Output the (X, Y) coordinate of the center of the cell containing the given text.  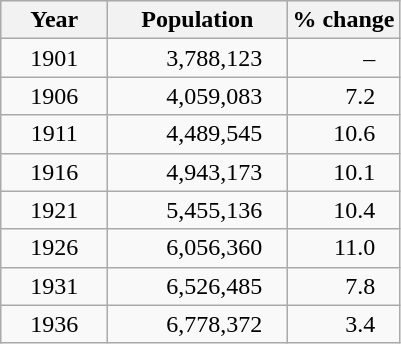
6,778,372 (198, 324)
1911 (54, 134)
Population (198, 20)
– (344, 58)
7.2 (344, 96)
1931 (54, 286)
10.6 (344, 134)
10.1 (344, 172)
4,489,545 (198, 134)
% change (344, 20)
1906 (54, 96)
1901 (54, 58)
10.4 (344, 210)
11.0 (344, 248)
4,059,083 (198, 96)
3,788,123 (198, 58)
4,943,173 (198, 172)
6,056,360 (198, 248)
Year (54, 20)
1921 (54, 210)
5,455,136 (198, 210)
7.8 (344, 286)
1926 (54, 248)
1916 (54, 172)
3.4 (344, 324)
1936 (54, 324)
6,526,485 (198, 286)
